From the cell containing the given text, extract its center point as (x, y) coordinate. 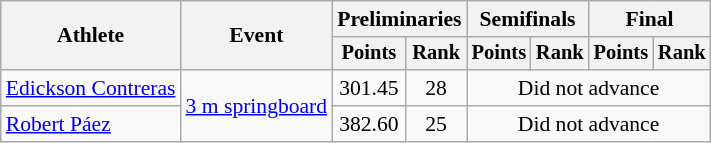
Semifinals (528, 19)
Preliminaries (399, 19)
Event (257, 36)
Edickson Contreras (91, 88)
Final (650, 19)
Robert Páez (91, 124)
28 (436, 88)
3 m springboard (257, 106)
Athlete (91, 36)
25 (436, 124)
382.60 (369, 124)
301.45 (369, 88)
